Detect which cell encompasses the target text, then output its (X, Y) center coordinate. 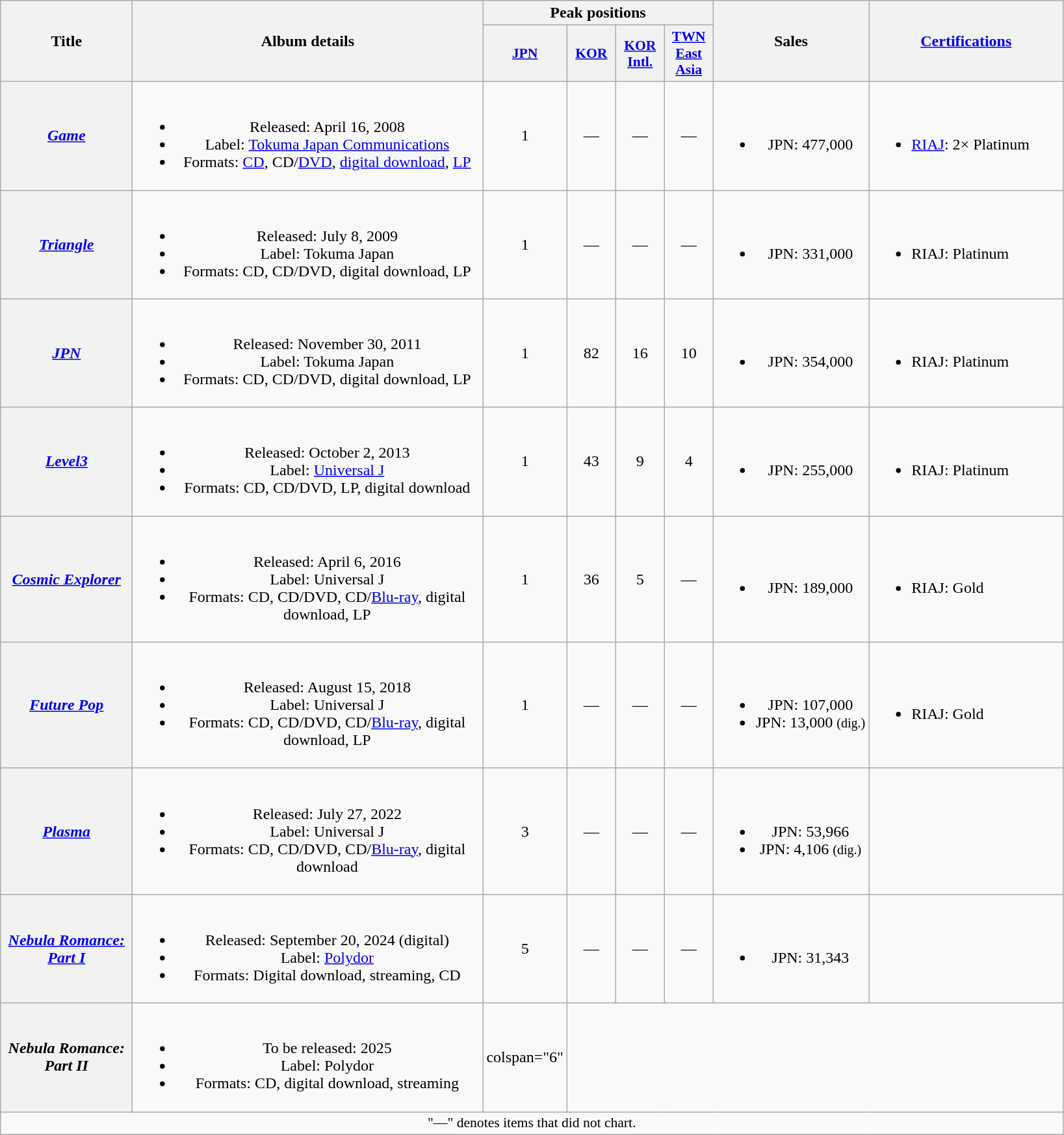
3 (525, 831)
JPN: 31,343 (791, 949)
Certifications (966, 42)
JPN: 53,966JPN: 4,106 (dig.) (791, 831)
Released: July 27, 2022 Label: Universal JFormats: CD, CD/DVD, CD/Blu-ray, digital download (308, 831)
Plasma (66, 831)
Sales (791, 42)
82 (591, 354)
Released: October 2, 2013 Label: Universal JFormats: CD, CD/DVD, LP, digital download (308, 462)
TWN East Asia (689, 53)
Future Pop (66, 705)
"—" denotes items that did not chart. (532, 1123)
Released: July 8, 2009 Label: Tokuma JapanFormats: CD, CD/DVD, digital download, LP (308, 244)
9 (640, 462)
JPN: 189,000 (791, 579)
Released: November 30, 2011 Label: Tokuma JapanFormats: CD, CD/DVD, digital download, LP (308, 354)
Game (66, 135)
KOR (591, 53)
JPN: 255,000 (791, 462)
Album details (308, 42)
Released: August 15, 2018 Label: Universal JFormats: CD, CD/DVD, CD/Blu-ray, digital download, LP (308, 705)
16 (640, 354)
Nebula Romance: Part I (66, 949)
Cosmic Explorer (66, 579)
Title (66, 42)
4 (689, 462)
Released: April 16, 2008 Label: Tokuma Japan CommunicationsFormats: CD, CD/DVD, digital download, LP (308, 135)
Peak positions (598, 13)
Nebula Romance: Part II (66, 1057)
KOR Intl. (640, 53)
Level3 (66, 462)
43 (591, 462)
JPN: 477,000 (791, 135)
JPN: 354,000 (791, 354)
JPN: 107,000JPN: 13,000 (dig.) (791, 705)
To be released: 2025Label: PolydorFormats: CD, digital download, streaming (308, 1057)
10 (689, 354)
RIAJ: 2× Platinum (966, 135)
Released: September 20, 2024 (digital)Label: PolydorFormats: Digital download, streaming, CD (308, 949)
36 (591, 579)
Released: April 6, 2016 Label: Universal JFormats: CD, CD/DVD, CD/Blu-ray, digital download, LP (308, 579)
colspan="6" (525, 1057)
JPN: 331,000 (791, 244)
Triangle (66, 244)
